Return (x, y) of the center of cell containing provided text 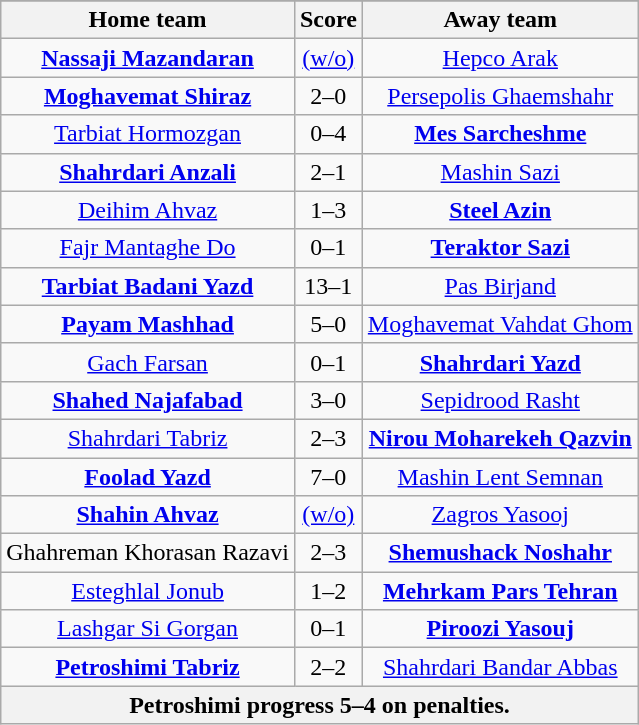
2–0 (328, 96)
1–3 (328, 210)
2–1 (328, 172)
Away team (500, 20)
Piroozi Yasouj (500, 629)
Hepco Arak (500, 58)
Nirou Moharekeh Qazvin (500, 438)
3–0 (328, 400)
Petroshimi progress 5–4 on penalties. (320, 705)
Sepidrood Rasht (500, 400)
Mes Sarcheshme (500, 134)
Lashgar Si Gorgan (148, 629)
Mashin Lent Semnan (500, 477)
Shahrdari Anzali (148, 172)
Esteghlal Jonub (148, 591)
Petroshimi Tabriz (148, 667)
Zagros Yasooj (500, 515)
Tarbiat Badani Yazd (148, 286)
Mashin Sazi (500, 172)
Shahin Ahvaz (148, 515)
Shahrdari Tabriz (148, 438)
Foolad Yazd (148, 477)
Persepolis Ghaemshahr (500, 96)
13–1 (328, 286)
1–2 (328, 591)
Pas Birjand (500, 286)
Steel Azin (500, 210)
0–4 (328, 134)
2–2 (328, 667)
Score (328, 20)
Moghavemat Vahdat Ghom (500, 324)
Nassaji Mazandaran (148, 58)
Payam Mashhad (148, 324)
Deihim Ahvaz (148, 210)
Teraktor Sazi (500, 248)
5–0 (328, 324)
Shemushack Noshahr (500, 553)
Shahrdari Bandar Abbas (500, 667)
Moghavemat Shiraz (148, 96)
Fajr Mantaghe Do (148, 248)
Tarbiat Hormozgan (148, 134)
7–0 (328, 477)
Mehrkam Pars Tehran (500, 591)
Ghahreman Khorasan Razavi (148, 553)
Shahrdari Yazd (500, 362)
Home team (148, 20)
Shahed Najafabad (148, 400)
Gach Farsan (148, 362)
